Detect which cell encompasses the target text, then output its [x, y] center coordinate. 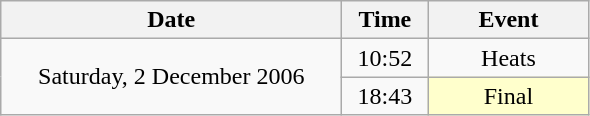
10:52 [385, 58]
Final [508, 96]
Date [172, 20]
Event [508, 20]
Time [385, 20]
18:43 [385, 96]
Heats [508, 58]
Saturday, 2 December 2006 [172, 77]
